Return [x, y] of the center of cell containing provided text 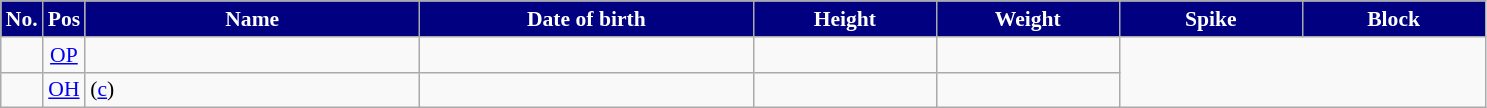
Spike [1210, 19]
Height [844, 19]
Name [252, 19]
(c) [252, 90]
Pos [64, 19]
Date of birth [586, 19]
OP [64, 55]
OH [64, 90]
Block [1394, 19]
Weight [1028, 19]
No. [22, 19]
